Pinpoint the cell where the given text exists, returning its [X, Y] midpoint coordinate. 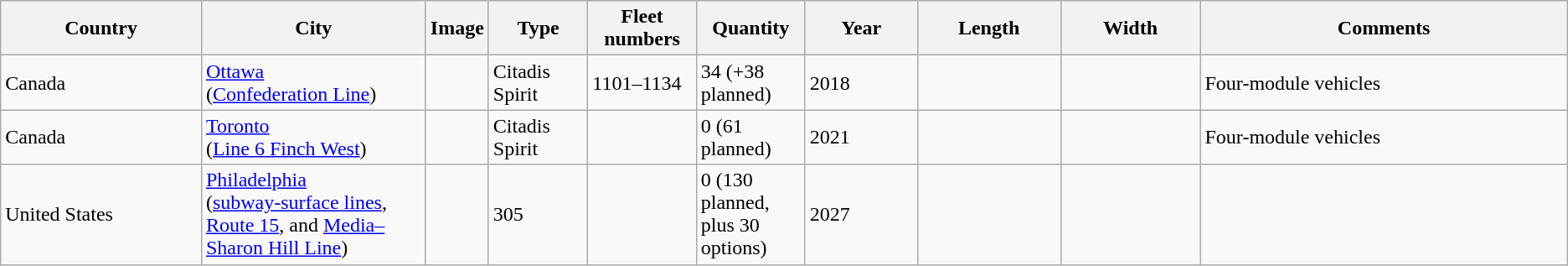
City [313, 29]
2021 [861, 138]
2018 [861, 82]
1101–1134 [642, 82]
Image [457, 29]
United States [101, 215]
Ottawa (Confederation Line) [313, 82]
Year [861, 29]
305 [538, 215]
0 (130 planned, plus 30 options) [750, 215]
Type [538, 29]
Toronto(Line 6 Finch West) [313, 138]
Philadelphia(subway-surface lines, Route 15, and Media–Sharon Hill Line) [313, 215]
0 (61 planned) [750, 138]
Quantity [750, 29]
Fleet numbers [642, 29]
Country [101, 29]
Width [1131, 29]
34 (+38 planned) [750, 82]
Length [988, 29]
2027 [861, 215]
Comments [1384, 29]
